For the text-containing cell, return its midpoint in [x, y] coordinate format. 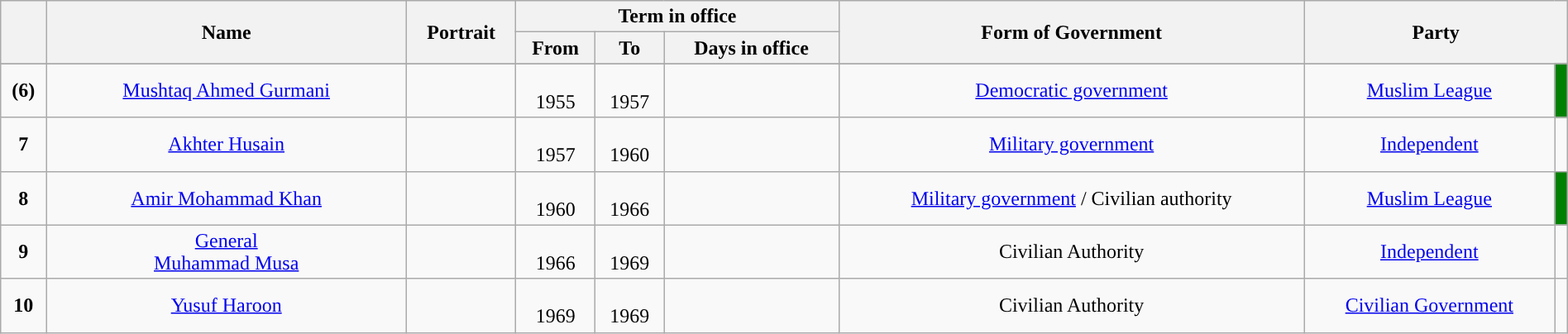
7 [23, 144]
Name [227, 32]
Term in office [677, 17]
Military government [1072, 144]
Democratic government [1072, 91]
Portrait [461, 32]
Days in office [751, 48]
(6) [23, 91]
8 [23, 198]
Form of Government [1072, 32]
Mushtaq Ahmed Gurmani [227, 91]
Amir Mohammad Khan [227, 198]
10 [23, 306]
To [630, 48]
Civilian Government [1429, 306]
Yusuf Haroon [227, 306]
Military government / Civilian authority [1072, 198]
1955 [556, 91]
9 [23, 251]
Party [1436, 32]
Akhter Husain [227, 144]
From [556, 48]
General Muhammad Musa [227, 251]
